For the text-containing cell, return its midpoint in (x, y) coordinate format. 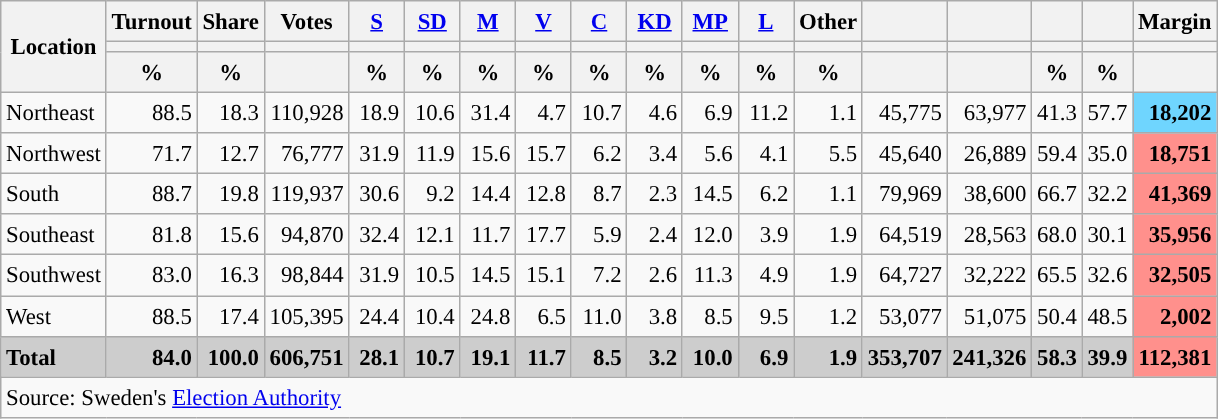
66.7 (1057, 194)
105,395 (306, 316)
Southwest (54, 276)
45,640 (904, 154)
35,956 (1175, 234)
4.7 (544, 114)
18.9 (377, 114)
West (54, 316)
12.7 (230, 154)
4.6 (655, 114)
9.5 (766, 316)
353,707 (904, 356)
28.1 (377, 356)
51,075 (990, 316)
11.2 (766, 114)
11.9 (432, 154)
32,222 (990, 276)
6.5 (544, 316)
26,889 (990, 154)
4.1 (766, 154)
94,870 (306, 234)
119,937 (306, 194)
84.0 (152, 356)
14.4 (488, 194)
88.7 (152, 194)
Northwest (54, 154)
31.4 (488, 114)
16.3 (230, 276)
Location (54, 47)
Share (230, 22)
7.2 (599, 276)
10.4 (432, 316)
17.7 (544, 234)
10.6 (432, 114)
SD (432, 22)
5.5 (828, 154)
10.5 (432, 276)
18.3 (230, 114)
5.9 (599, 234)
V (544, 22)
Southeast (54, 234)
L (766, 22)
3.9 (766, 234)
12.8 (544, 194)
19.1 (488, 356)
Margin (1175, 22)
3.2 (655, 356)
8.7 (599, 194)
48.5 (1107, 316)
83.0 (152, 276)
9.2 (432, 194)
18,202 (1175, 114)
57.7 (1107, 114)
45,775 (904, 114)
64,727 (904, 276)
15.7 (544, 154)
15.1 (544, 276)
39.9 (1107, 356)
71.7 (152, 154)
32.6 (1107, 276)
98,844 (306, 276)
Source: Sweden's Election Authority (609, 398)
32.4 (377, 234)
65.5 (1057, 276)
38,600 (990, 194)
41.3 (1057, 114)
18,751 (1175, 154)
11.0 (599, 316)
1.2 (828, 316)
2.3 (655, 194)
32,505 (1175, 276)
Other (828, 22)
Turnout (152, 22)
112,381 (1175, 356)
5.6 (710, 154)
100.0 (230, 356)
241,326 (990, 356)
63,977 (990, 114)
30.6 (377, 194)
C (599, 22)
32.2 (1107, 194)
4.9 (766, 276)
35.0 (1107, 154)
64,519 (904, 234)
10.0 (710, 356)
606,751 (306, 356)
Votes (306, 22)
Total (54, 356)
81.8 (152, 234)
76,777 (306, 154)
12.0 (710, 234)
19.8 (230, 194)
24.4 (377, 316)
S (377, 22)
2.6 (655, 276)
58.3 (1057, 356)
53,077 (904, 316)
17.4 (230, 316)
3.8 (655, 316)
30.1 (1107, 234)
28,563 (990, 234)
Northeast (54, 114)
79,969 (904, 194)
KD (655, 22)
110,928 (306, 114)
2,002 (1175, 316)
50.4 (1057, 316)
12.1 (432, 234)
3.4 (655, 154)
MP (710, 22)
South (54, 194)
M (488, 22)
68.0 (1057, 234)
24.8 (488, 316)
2.4 (655, 234)
59.4 (1057, 154)
41,369 (1175, 194)
11.3 (710, 276)
